Scan for the cell matching the given text and deliver its (X, Y) coordinate at center. 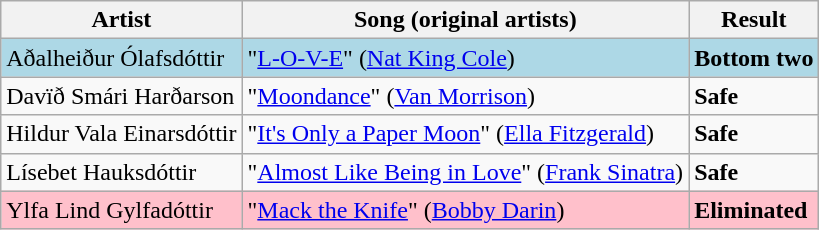
Eliminated (754, 210)
Ylfa Lind Gylfadóttir (122, 210)
"L-O-V-E" (Nat King Cole) (466, 58)
Hildur Vala Einarsdóttir (122, 134)
"Almost Like Being in Love" (Frank Sinatra) (466, 172)
Song (original artists) (466, 20)
Bottom two (754, 58)
"Mack the Knife" (Bobby Darin) (466, 210)
Lísebet Hauksdóttir (122, 172)
"It's Only a Paper Moon" (Ella Fitzgerald) (466, 134)
Aðalheiður Ólafsdóttir (122, 58)
Artist (122, 20)
Result (754, 20)
Davïð Smári Harðarson (122, 96)
"Moondance" (Van Morrison) (466, 96)
